Output the [x, y] coordinate of the center of the cell containing the given text.  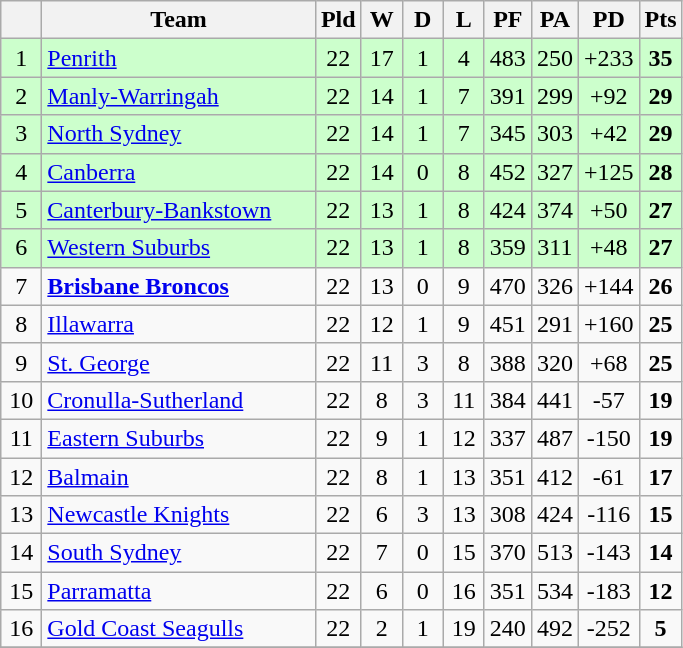
299 [554, 96]
+92 [608, 96]
Pts [660, 20]
W [382, 20]
384 [508, 400]
26 [660, 286]
326 [554, 286]
412 [554, 477]
374 [554, 210]
-61 [608, 477]
-252 [608, 629]
487 [554, 438]
534 [554, 591]
359 [508, 248]
303 [554, 134]
451 [508, 324]
470 [508, 286]
370 [508, 553]
Pld [338, 20]
240 [508, 629]
-116 [608, 515]
St. George [179, 362]
Canberra [179, 172]
28 [660, 172]
Manly-Warringah [179, 96]
Balmain [179, 477]
+233 [608, 58]
327 [554, 172]
South Sydney [179, 553]
PD [608, 20]
D [422, 20]
Cronulla-Sutherland [179, 400]
291 [554, 324]
Newcastle Knights [179, 515]
Penrith [179, 58]
+160 [608, 324]
483 [508, 58]
320 [554, 362]
+42 [608, 134]
North Sydney [179, 134]
513 [554, 553]
391 [508, 96]
Eastern Suburbs [179, 438]
250 [554, 58]
308 [508, 515]
388 [508, 362]
10 [22, 400]
-183 [608, 591]
Canterbury-Bankstown [179, 210]
PF [508, 20]
Parramatta [179, 591]
-150 [608, 438]
452 [508, 172]
-57 [608, 400]
492 [554, 629]
441 [554, 400]
L [464, 20]
Illawarra [179, 324]
+50 [608, 210]
+48 [608, 248]
Gold Coast Seagulls [179, 629]
PA [554, 20]
337 [508, 438]
311 [554, 248]
Team [179, 20]
+125 [608, 172]
-143 [608, 553]
Western Suburbs [179, 248]
35 [660, 58]
345 [508, 134]
+68 [608, 362]
Brisbane Broncos [179, 286]
+144 [608, 286]
